Locate the cell with the specified text and output its [x, y] center coordinate. 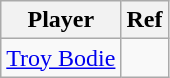
Player [61, 20]
Troy Bodie [61, 58]
Ref [144, 20]
